For the text-containing cell, return its midpoint in (x, y) coordinate format. 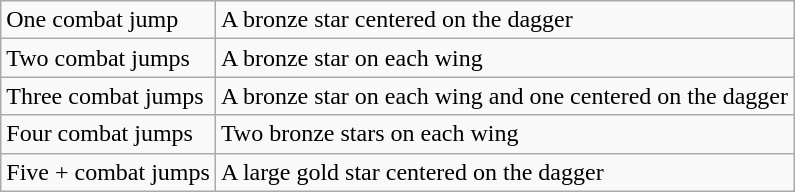
A bronze star centered on the dagger (504, 20)
Two combat jumps (108, 58)
Five + combat jumps (108, 172)
Four combat jumps (108, 134)
A large gold star centered on the dagger (504, 172)
Three combat jumps (108, 96)
A bronze star on each wing and one centered on the dagger (504, 96)
One combat jump (108, 20)
A bronze star on each wing (504, 58)
Two bronze stars on each wing (504, 134)
